Search for the cell housing the specified text and yield its (X, Y) center coordinate. 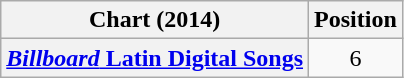
Billboard Latin Digital Songs (155, 58)
Position (356, 20)
Chart (2014) (155, 20)
6 (356, 58)
